Identify which cell holds the provided text, then report its [x, y] central coordinate. 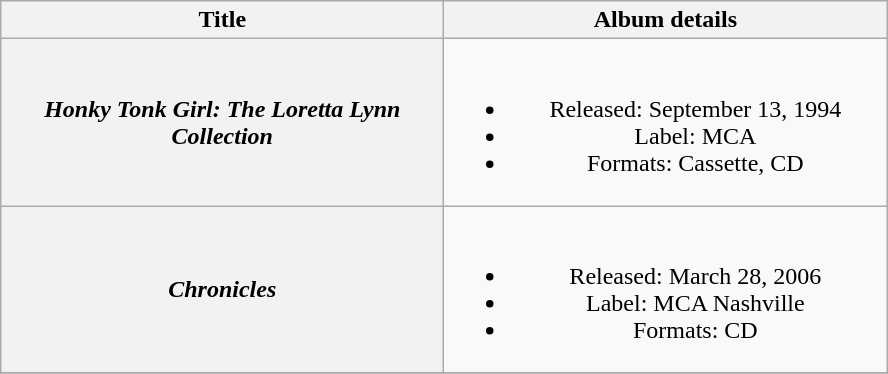
Album details [666, 20]
Honky Tonk Girl: The Loretta LynnCollection [222, 122]
Title [222, 20]
Chronicles [222, 290]
Released: September 13, 1994Label: MCAFormats: Cassette, CD [666, 122]
Released: March 28, 2006Label: MCA NashvilleFormats: CD [666, 290]
